Provide the (X, Y) coordinate of the cell's center where the given text is located.  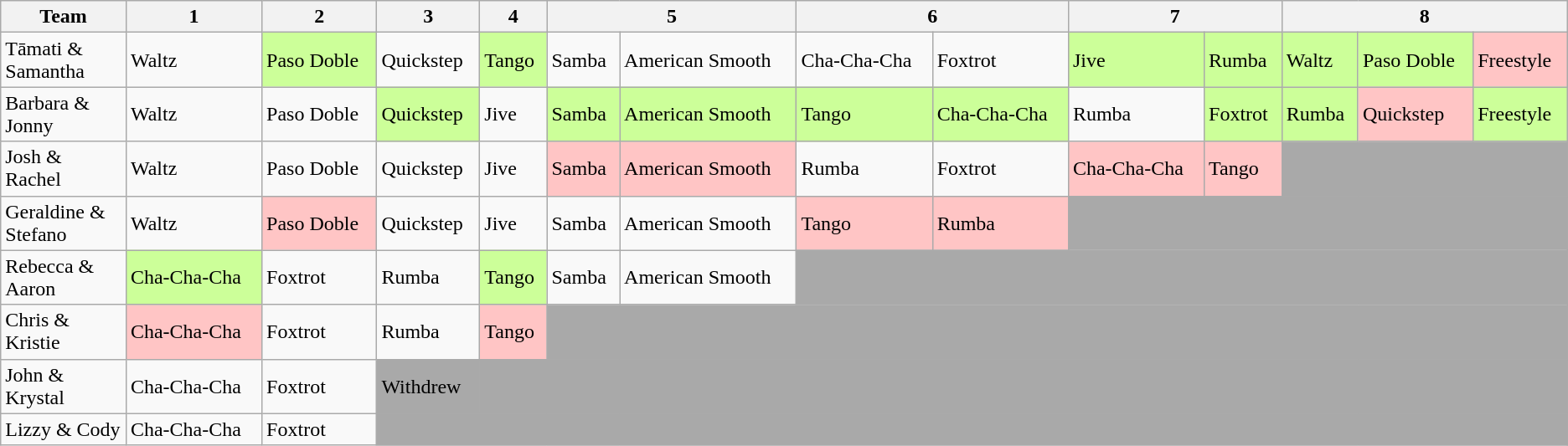
7 (1174, 17)
Josh & Rachel (64, 169)
Tāmati & Samantha (64, 60)
John & Krystal (64, 387)
Chris & Kristie (64, 331)
3 (429, 17)
4 (513, 17)
6 (932, 17)
Barbara & Jonny (64, 114)
5 (672, 17)
Geraldine & Stefano (64, 223)
2 (320, 17)
8 (1424, 17)
Withdrew (429, 387)
1 (193, 17)
Team (64, 17)
Rebecca & Aaron (64, 278)
Lizzy & Cody (64, 429)
